From the cell containing the given text, extract its center point as (x, y) coordinate. 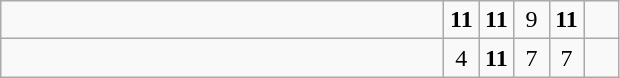
9 (532, 20)
4 (462, 58)
